Provide the (X, Y) coordinate of the cell's center where the given text is located.  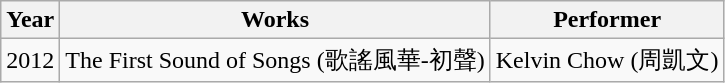
Works (275, 20)
2012 (30, 60)
Kelvin Chow (周凱文) (607, 60)
The First Sound of Songs (歌謠風華-初聲) (275, 60)
Performer (607, 20)
Year (30, 20)
